Detect which cell encompasses the target text, then output its [X, Y] center coordinate. 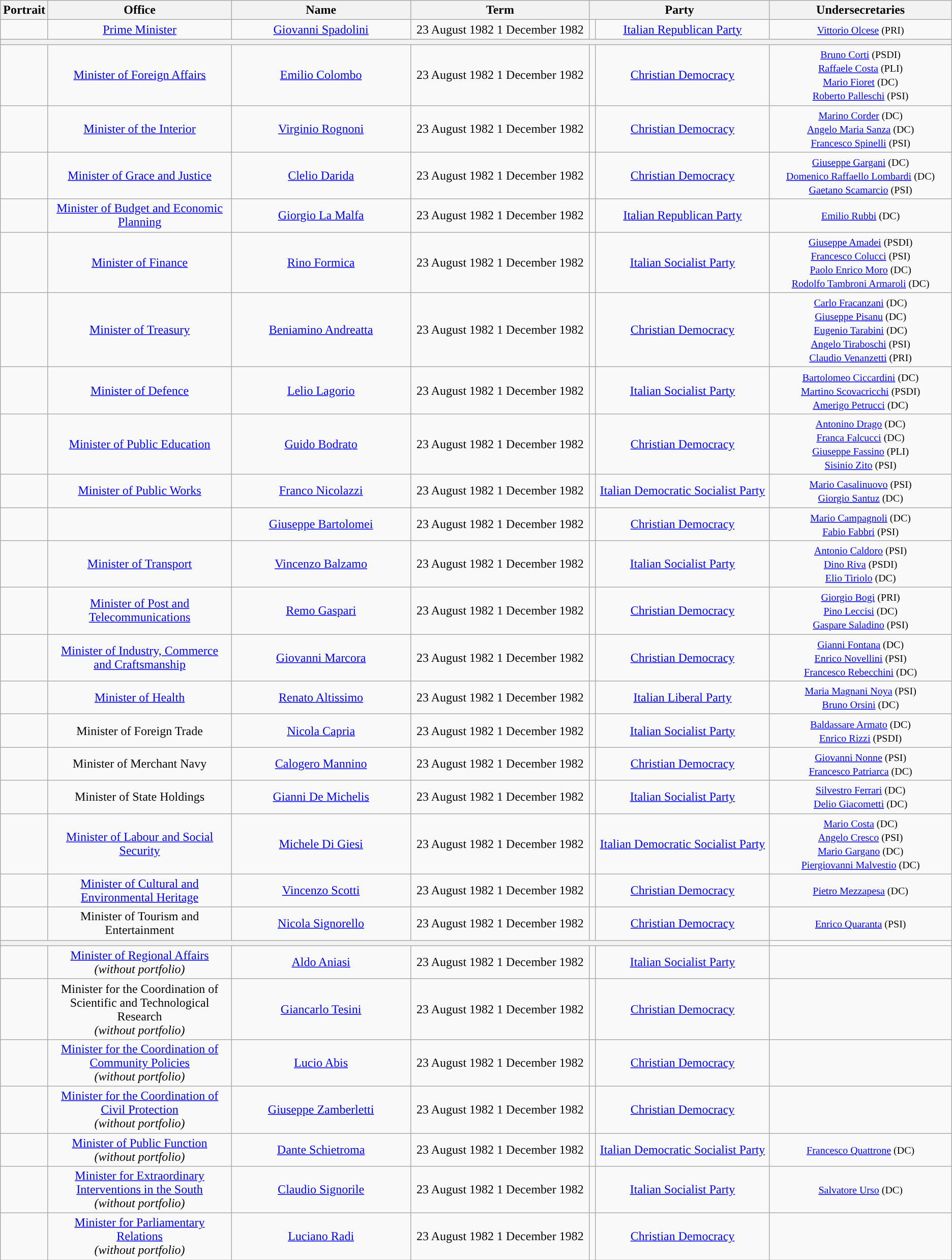
Vittorio Olcese (PRI) [860, 30]
Pietro Mezzapesa (DC) [860, 890]
Carlo Fracanzani (DC) Giuseppe Pisanu (DC) Eugenio Tarabini (DC) Angelo Tiraboschi (PSI) Claudio Venanzetti (PRI) [860, 330]
Minister for the Coordination of Civil Protection (without portfolio) [139, 1109]
Minister of Defence [139, 390]
Term [500, 10]
Franco Nicolazzi [321, 490]
Minister of Foreign Affairs [139, 75]
Minister of Grace and Justice [139, 175]
Maria Magnani Noya (PSI) Bruno Orsini (DC) [860, 698]
Gianni De Michelis [321, 797]
Minister for the Coordination of Community Policies (without portfolio) [139, 1063]
Francesco Quattrone (DC) [860, 1150]
Undersecretaries [860, 10]
Gianni Fontana (DC) Enrico Novellini (PSI) Francesco Rebecchini (DC) [860, 658]
Mario Casalinuovo (PSI) Giorgio Santuz (DC) [860, 490]
Giancarlo Tesini [321, 1009]
Silvestro Ferrari (DC) Delio Giacometti (DC) [860, 797]
Minister of Post and Telecommunications [139, 611]
Minister of Industry, Commerce and Craftsmanship [139, 658]
Giovanni Spadolini [321, 30]
Bartolomeo Ciccardini (DC) Martino Scovacricchi (PSDI) Amerigo Petrucci (DC) [860, 390]
Rino Formica [321, 262]
Minister of Transport [139, 564]
Minister of State Holdings [139, 797]
Nicola Signorello [321, 924]
Minister of the Interior [139, 129]
Emilio Rubbi (DC) [860, 216]
Minister of Cultural and Environmental Heritage [139, 890]
Minister of Health [139, 698]
Minister of Public Function (without portfolio) [139, 1150]
Office [139, 10]
Giorgio Bogi (PRI) Pino Leccisi (DC) Gaspare Saladino (PSI) [860, 611]
Renato Altissimo [321, 698]
Lucio Abis [321, 1063]
Minister of Merchant Navy [139, 764]
Salvatore Urso (DC) [860, 1190]
Baldassare Armato (DC) Enrico Rizzi (PSDI) [860, 730]
Minister of Finance [139, 262]
Italian Liberal Party [682, 698]
Minister of Tourism and Entertainment [139, 924]
Beniamino Andreatta [321, 330]
Luciano Radi [321, 1237]
Dante Schietroma [321, 1150]
Giorgio La Malfa [321, 216]
Giuseppe Amadei (PSDI) Francesco Colucci (PSI) Paolo Enrico Moro (DC) Rodolfo Tambroni Armaroli (DC) [860, 262]
Minister of Regional Affairs (without portfolio) [139, 962]
Prime Minister [139, 30]
Marino Corder (DC) Angelo Maria Sanza (DC) Francesco Spinelli (PSI) [860, 129]
Minister of Foreign Trade [139, 730]
Mario Campagnoli (DC) Fabio Fabbri (PSI) [860, 524]
Claudio Signorile [321, 1190]
Aldo Aniasi [321, 962]
Minister for the Coordination of Scientific and Technological Research (without portfolio) [139, 1009]
Minister of Budget and Economic Planning [139, 216]
Nicola Capria [321, 730]
Antonino Drago (DC) Franca Falcucci (DC) Giuseppe Fassino (PLI) Sisinio Zito (PSI) [860, 444]
Minister of Treasury [139, 330]
Antonio Caldoro (PSI) Dino Riva (PSDI) Elio Tiriolo (DC) [860, 564]
Clelio Darida [321, 175]
Enrico Quaranta (PSI) [860, 924]
Mario Costa (DC) Angelo Cresco (PSI) Mario Gargano (DC) Piergiovanni Malvestio (DC) [860, 843]
Portrait [24, 10]
Minister of Public Education [139, 444]
Bruno Corti (PSDI) Raffaele Costa (PLI) Mario Fioret (DC) Roberto Palleschi (PSI) [860, 75]
Giuseppe Bartolomei [321, 524]
Emilio Colombo [321, 75]
Guido Bodrato [321, 444]
Remo Gaspari [321, 611]
Minister of Public Works [139, 490]
Vincenzo Balzamo [321, 564]
Calogero Mannino [321, 764]
Name [321, 10]
Virginio Rognoni [321, 129]
Minister of Labour and Social Security [139, 843]
Minister for Extraordinary Interventions in the South (without portfolio) [139, 1190]
Lelio Lagorio [321, 390]
Party [679, 10]
Michele Di Giesi [321, 843]
Minister for Parliamentary Relations (without portfolio) [139, 1237]
Giuseppe Gargani (DC) Domenico Raffaello Lombardi (DC) Gaetano Scamarcio (PSI) [860, 175]
Giuseppe Zamberletti [321, 1109]
Giovanni Marcora [321, 658]
Vincenzo Scotti [321, 890]
Giovanni Nonne (PSI) Francesco Patriarca (DC) [860, 764]
